Extract the (x, y) coordinate from the center of the cell holding the provided text.  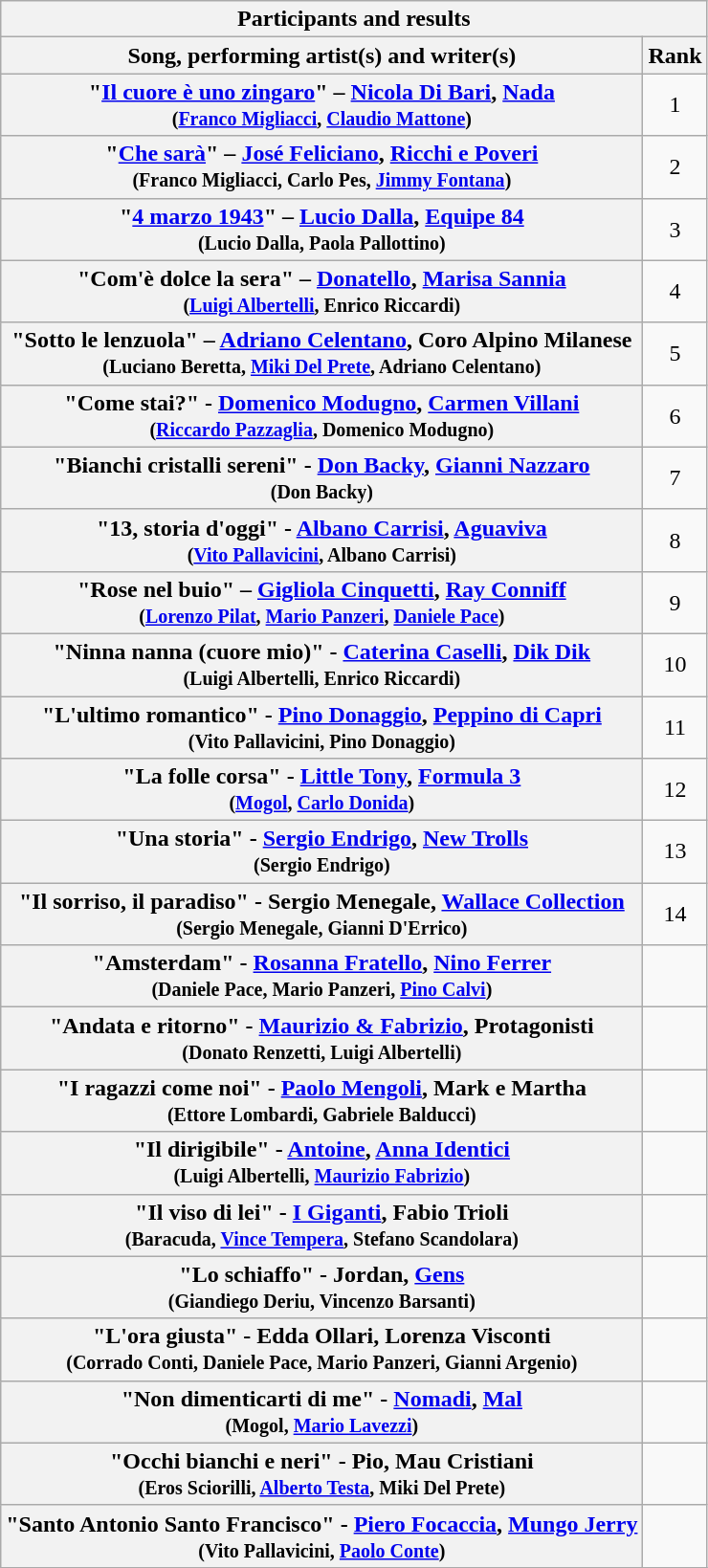
"Santo Antonio Santo Francisco" - Piero Focaccia, Mungo Jerry (Vito Pallavicini, Paolo Conte) (321, 1536)
Participants and results (354, 19)
"Il viso di lei" - I Giganti, Fabio Trioli (Baracuda, Vince Tempera, Stefano Scandolara) (321, 1225)
5 (675, 354)
7 (675, 478)
"4 marzo 1943" – Lucio Dalla, Equipe 84 (Lucio Dalla, Paola Pallottino) (321, 230)
"L'ultimo romantico" - Pino Donaggio, Peppino di Capri (Vito Pallavicini, Pino Donaggio) (321, 727)
"Amsterdam" - Rosanna Fratello, Nino Ferrer (Daniele Pace, Mario Panzeri, Pino Calvi) (321, 976)
Song, performing artist(s) and writer(s) (321, 55)
Rank (675, 55)
"Rose nel buio" – Gigliola Cinquetti, Ray Conniff (Lorenzo Pilat, Mario Panzeri, Daniele Pace) (321, 603)
"Com'è dolce la sera" – Donatello, Marisa Sannia (Luigi Albertelli, Enrico Riccardi) (321, 291)
3 (675, 230)
"Sotto le lenzuola" – Adriano Celentano, Coro Alpino Milanese (Luciano Beretta, Miki Del Prete, Adriano Celentano) (321, 354)
"Non dimenticarti di me" - Nomadi, Mal (Mogol, Mario Lavezzi) (321, 1412)
4 (675, 291)
"Andata e ritorno" - Maurizio & Fabrizio, Protagonisti (Donato Renzetti, Luigi Albertelli) (321, 1039)
11 (675, 727)
"Come stai?" - Domenico Modugno, Carmen Villani (Riccardo Pazzaglia, Domenico Modugno) (321, 415)
"Che sarà" – José Feliciano, Ricchi e Poveri (Franco Migliacci, Carlo Pes, Jimmy Fontana) (321, 166)
2 (675, 166)
9 (675, 603)
"Occhi bianchi e neri" - Pio, Mau Cristiani (Eros Sciorilli, Alberto Testa, Miki Del Prete) (321, 1473)
14 (675, 915)
"Una storia" - Sergio Endrigo, New Trolls (Sergio Endrigo) (321, 851)
"Il dirigibile" - Antoine, Anna Identici (Luigi Albertelli, Maurizio Fabrizio) (321, 1163)
"13, storia d'oggi" - Albano Carrisi, Aguaviva (Vito Pallavicini, Albano Carrisi) (321, 540)
"Ninna nanna (cuore mio)" - Caterina Caselli, Dik Dik (Luigi Albertelli, Enrico Riccardi) (321, 664)
"La folle corsa" - Little Tony, Formula 3 (Mogol, Carlo Donida) (321, 790)
"Bianchi cristalli sereni" - Don Backy, Gianni Nazzaro (Don Backy) (321, 478)
"Il cuore è uno zingaro" – Nicola Di Bari, Nada (Franco Migliacci, Claudio Mattone) (321, 105)
"Il sorriso, il paradiso" - Sergio Menegale, Wallace Collection (Sergio Menegale, Gianni D'Errico) (321, 915)
"I ragazzi come noi" - Paolo Mengoli, Mark e Martha (Ettore Lombardi, Gabriele Balducci) (321, 1100)
"L'ora giusta" - Edda Ollari, Lorenza Visconti (Corrado Conti, Daniele Pace, Mario Panzeri, Gianni Argenio) (321, 1349)
6 (675, 415)
8 (675, 540)
1 (675, 105)
13 (675, 851)
10 (675, 664)
12 (675, 790)
"Lo schiaffo" - Jordan, Gens (Giandiego Deriu, Vincenzo Barsanti) (321, 1288)
